Locate the cell with the specified text and output its (X, Y) center coordinate. 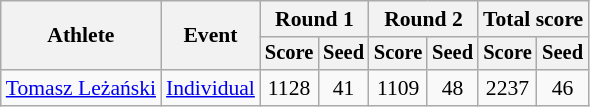
Round 1 (314, 19)
48 (452, 88)
46 (562, 88)
2237 (508, 88)
41 (344, 88)
Individual (210, 88)
1128 (289, 88)
Event (210, 36)
Round 2 (424, 19)
Tomasz Leżański (81, 88)
Total score (533, 19)
Athlete (81, 36)
1109 (398, 88)
